Return the [x, y] coordinate for the center point of the cell that contains the specified text.  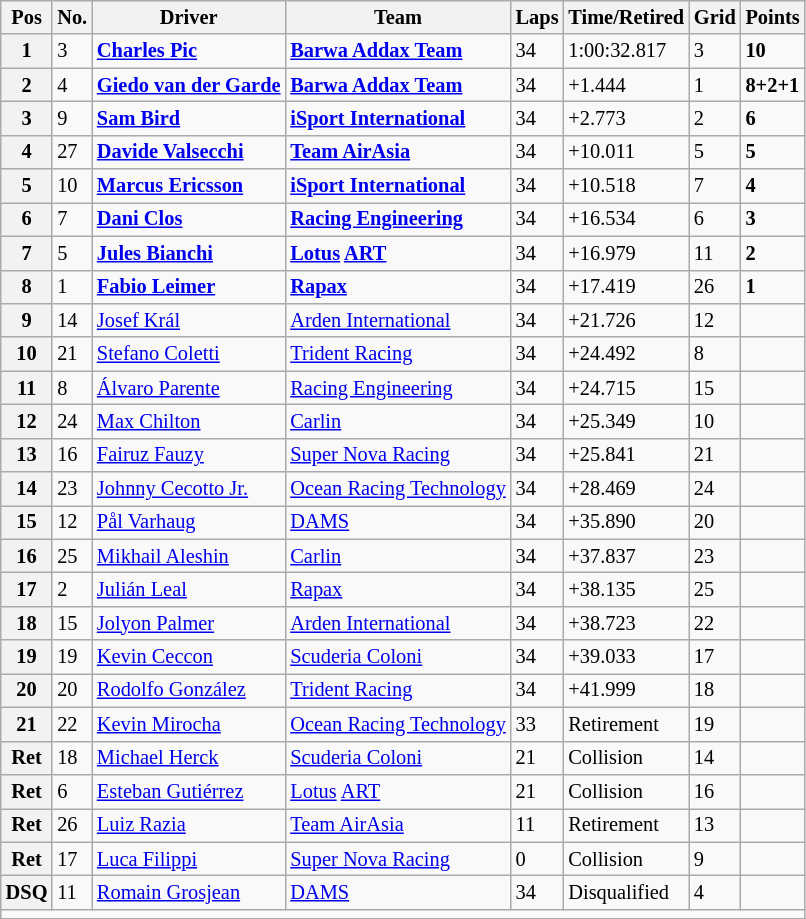
Points [773, 17]
+24.492 [626, 354]
+35.890 [626, 522]
Romain Grosjean [188, 892]
Jules Bianchi [188, 253]
No. [72, 17]
Luca Filippi [188, 859]
+1.444 [626, 85]
Driver [188, 17]
Charles Pic [188, 51]
Kevin Ceccon [188, 657]
+25.349 [626, 421]
+2.773 [626, 118]
Sam Bird [188, 118]
Dani Clos [188, 219]
+38.135 [626, 589]
Laps [538, 17]
Jolyon Palmer [188, 623]
+38.723 [626, 623]
Stefano Coletti [188, 354]
Luiz Razia [188, 825]
Team [398, 17]
Álvaro Parente [188, 388]
+25.841 [626, 455]
Davide Valsecchi [188, 152]
+39.033 [626, 657]
Esteban Gutiérrez [188, 791]
Johnny Cecotto Jr. [188, 489]
Max Chilton [188, 421]
+37.837 [626, 556]
0 [538, 859]
Kevin Mirocha [188, 724]
8+2+1 [773, 85]
Josef Král [188, 320]
+16.979 [626, 253]
Julián Leal [188, 589]
Time/Retired [626, 17]
DSQ [27, 892]
Fabio Leimer [188, 287]
33 [538, 724]
Mikhail Aleshin [188, 556]
+10.518 [626, 186]
+21.726 [626, 320]
+28.469 [626, 489]
+16.534 [626, 219]
Pos [27, 17]
Rodolfo González [188, 690]
1:00:32.817 [626, 51]
Marcus Ericsson [188, 186]
Fairuz Fauzy [188, 455]
+41.999 [626, 690]
Michael Herck [188, 758]
+24.715 [626, 388]
Giedo van der Garde [188, 85]
Pål Varhaug [188, 522]
+10.011 [626, 152]
Disqualified [626, 892]
+17.419 [626, 287]
Grid [715, 17]
27 [72, 152]
